Capture the cell that displays the provided text and extract its (x, y) central coordinate. 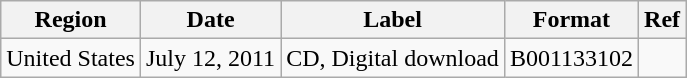
B001133102 (571, 58)
Ref (662, 20)
Date (210, 20)
Region (71, 20)
July 12, 2011 (210, 58)
Format (571, 20)
United States (71, 58)
Label (393, 20)
CD, Digital download (393, 58)
